Capture the cell that displays the provided text and extract its (x, y) central coordinate. 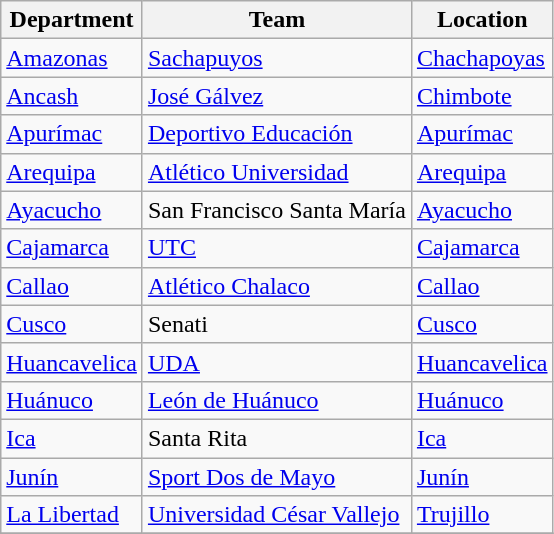
UTC (276, 248)
Chachapoyas (482, 58)
Team (276, 20)
La Libertad (72, 515)
Senati (276, 324)
Atlético Chalaco (276, 286)
Sport Dos de Mayo (276, 477)
UDA (276, 362)
Department (72, 20)
Chimbote (482, 96)
Location (482, 20)
Trujillo (482, 515)
San Francisco Santa María (276, 210)
Universidad César Vallejo (276, 515)
Ancash (72, 96)
Deportivo Educación (276, 134)
Sachapuyos (276, 58)
Santa Rita (276, 438)
León de Huánuco (276, 400)
Amazonas (72, 58)
José Gálvez (276, 96)
Atlético Universidad (276, 172)
